Detect which cell encompasses the target text, then output its [X, Y] center coordinate. 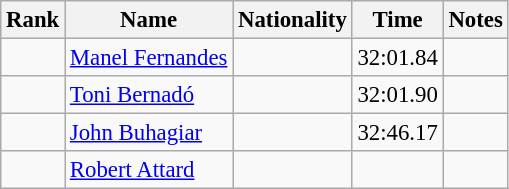
Notes [476, 20]
Manel Fernandes [149, 58]
Time [398, 20]
32:46.17 [398, 133]
Rank [33, 20]
Robert Attard [149, 170]
John Buhagiar [149, 133]
Name [149, 20]
32:01.84 [398, 58]
32:01.90 [398, 95]
Nationality [292, 20]
Toni Bernadó [149, 95]
